Output the (X, Y) coordinate of the center of the cell containing the given text.  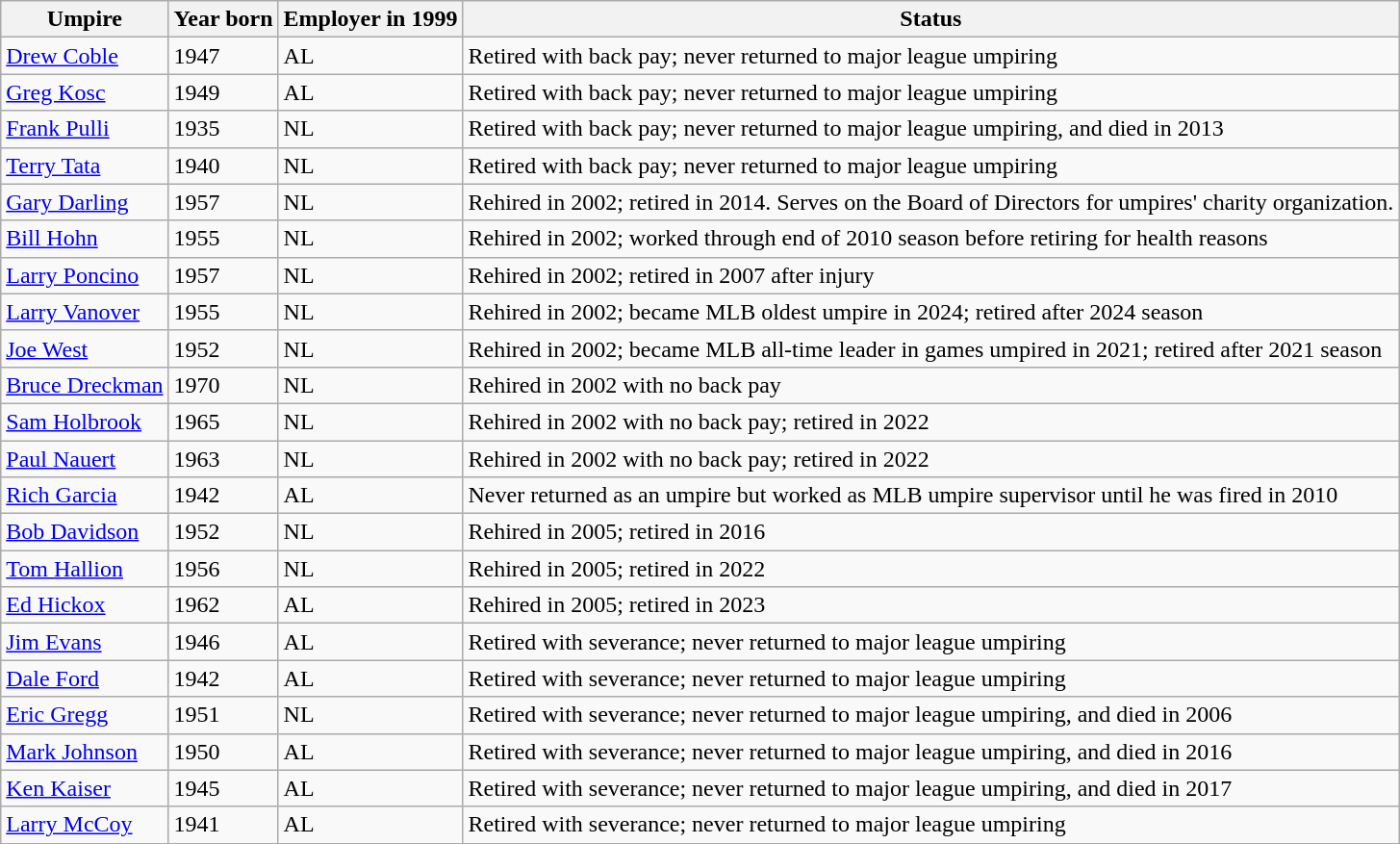
Greg Kosc (85, 92)
Rehired in 2005; retired in 2016 (931, 532)
Tom Hallion (85, 569)
1951 (223, 715)
Umpire (85, 19)
Dale Ford (85, 678)
1965 (223, 422)
Mark Johnson (85, 752)
1956 (223, 569)
1950 (223, 752)
Larry Poncino (85, 275)
1946 (223, 642)
Sam Holbrook (85, 422)
Employer in 1999 (370, 19)
Rehired in 2005; retired in 2023 (931, 605)
Paul Nauert (85, 459)
Frank Pulli (85, 129)
Bruce Dreckman (85, 385)
Never returned as an umpire but worked as MLB umpire supervisor until he was fired in 2010 (931, 496)
1949 (223, 92)
1970 (223, 385)
1941 (223, 825)
Ken Kaiser (85, 788)
Rehired in 2002; retired in 2007 after injury (931, 275)
Ed Hickox (85, 605)
1940 (223, 166)
Year born (223, 19)
Rehired in 2002; retired in 2014. Serves on the Board of Directors for umpires' charity organization. (931, 202)
Larry Vanover (85, 312)
Terry Tata (85, 166)
Bob Davidson (85, 532)
Rehired in 2002; became MLB oldest umpire in 2024; retired after 2024 season (931, 312)
1945 (223, 788)
1947 (223, 56)
Eric Gregg (85, 715)
Rich Garcia (85, 496)
1962 (223, 605)
Rehired in 2002; worked through end of 2010 season before retiring for health reasons (931, 239)
Rehired in 2005; retired in 2022 (931, 569)
Retired with back pay; never returned to major league umpiring, and died in 2013 (931, 129)
Drew Coble (85, 56)
Joe West (85, 348)
Gary Darling (85, 202)
Rehired in 2002 with no back pay (931, 385)
Retired with severance; never returned to major league umpiring, and died in 2016 (931, 752)
Larry McCoy (85, 825)
Jim Evans (85, 642)
1963 (223, 459)
Bill Hohn (85, 239)
Retired with severance; never returned to major league umpiring, and died in 2006 (931, 715)
1935 (223, 129)
Rehired in 2002; became MLB all-time leader in games umpired in 2021; retired after 2021 season (931, 348)
Status (931, 19)
Retired with severance; never returned to major league umpiring, and died in 2017 (931, 788)
